Output the [x, y] coordinate of the center of the cell containing the given text.  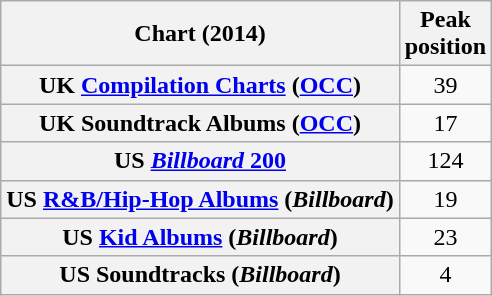
23 [445, 237]
4 [445, 275]
39 [445, 85]
UK Soundtrack Albums (OCC) [200, 123]
Chart (2014) [200, 34]
124 [445, 161]
US Billboard 200 [200, 161]
17 [445, 123]
US R&B/Hip-Hop Albums (Billboard) [200, 199]
UK Compilation Charts (OCC) [200, 85]
US Kid Albums (Billboard) [200, 237]
Peakposition [445, 34]
19 [445, 199]
US Soundtracks (Billboard) [200, 275]
